Return [x, y] of the center of cell containing provided text 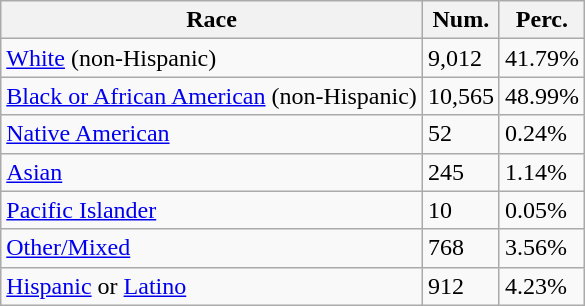
White (non-Hispanic) [212, 58]
1.14% [542, 172]
Num. [460, 20]
4.23% [542, 286]
Race [212, 20]
Black or African American (non-Hispanic) [212, 96]
Pacific Islander [212, 210]
912 [460, 286]
9,012 [460, 58]
245 [460, 172]
Other/Mixed [212, 248]
Hispanic or Latino [212, 286]
48.99% [542, 96]
3.56% [542, 248]
Perc. [542, 20]
Asian [212, 172]
0.05% [542, 210]
0.24% [542, 134]
768 [460, 248]
52 [460, 134]
41.79% [542, 58]
10,565 [460, 96]
10 [460, 210]
Native American [212, 134]
